Search for the cell housing the specified text and yield its (X, Y) center coordinate. 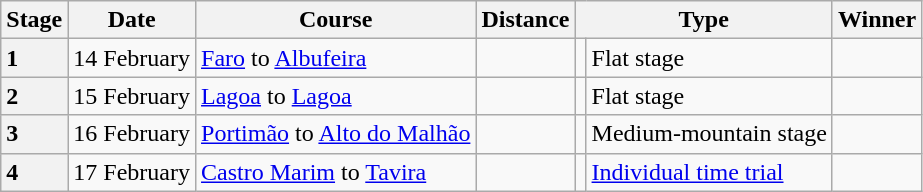
Castro Marim to Tavira (336, 172)
Portimão to Alto do Malhão (336, 134)
Stage (34, 20)
Lagoa to Lagoa (336, 96)
14 February (132, 58)
16 February (132, 134)
Type (704, 20)
Faro to Albufeira (336, 58)
4 (34, 172)
Medium-mountain stage (709, 134)
15 February (132, 96)
2 (34, 96)
17 February (132, 172)
Course (336, 20)
Date (132, 20)
3 (34, 134)
Distance (526, 20)
Winner (876, 20)
Individual time trial (709, 172)
1 (34, 58)
